Find where the given text appears and provide that cell's center as [X, Y] coordinate. 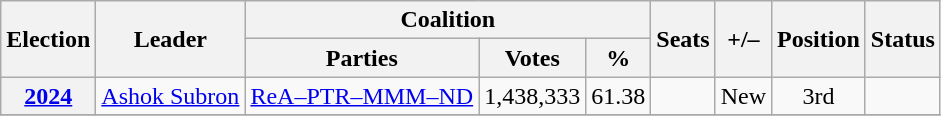
1,438,333 [532, 96]
New [743, 96]
Leader [170, 39]
Position [819, 39]
% [618, 58]
+/– [743, 39]
Coalition [448, 20]
Election [48, 39]
Ashok Subron [170, 96]
3rd [819, 96]
Seats [683, 39]
2024 [48, 96]
61.38 [618, 96]
Votes [532, 58]
Status [902, 39]
ReA–PTR–MMM–ND [362, 96]
Parties [362, 58]
